For the text-containing cell, return its midpoint in [x, y] coordinate format. 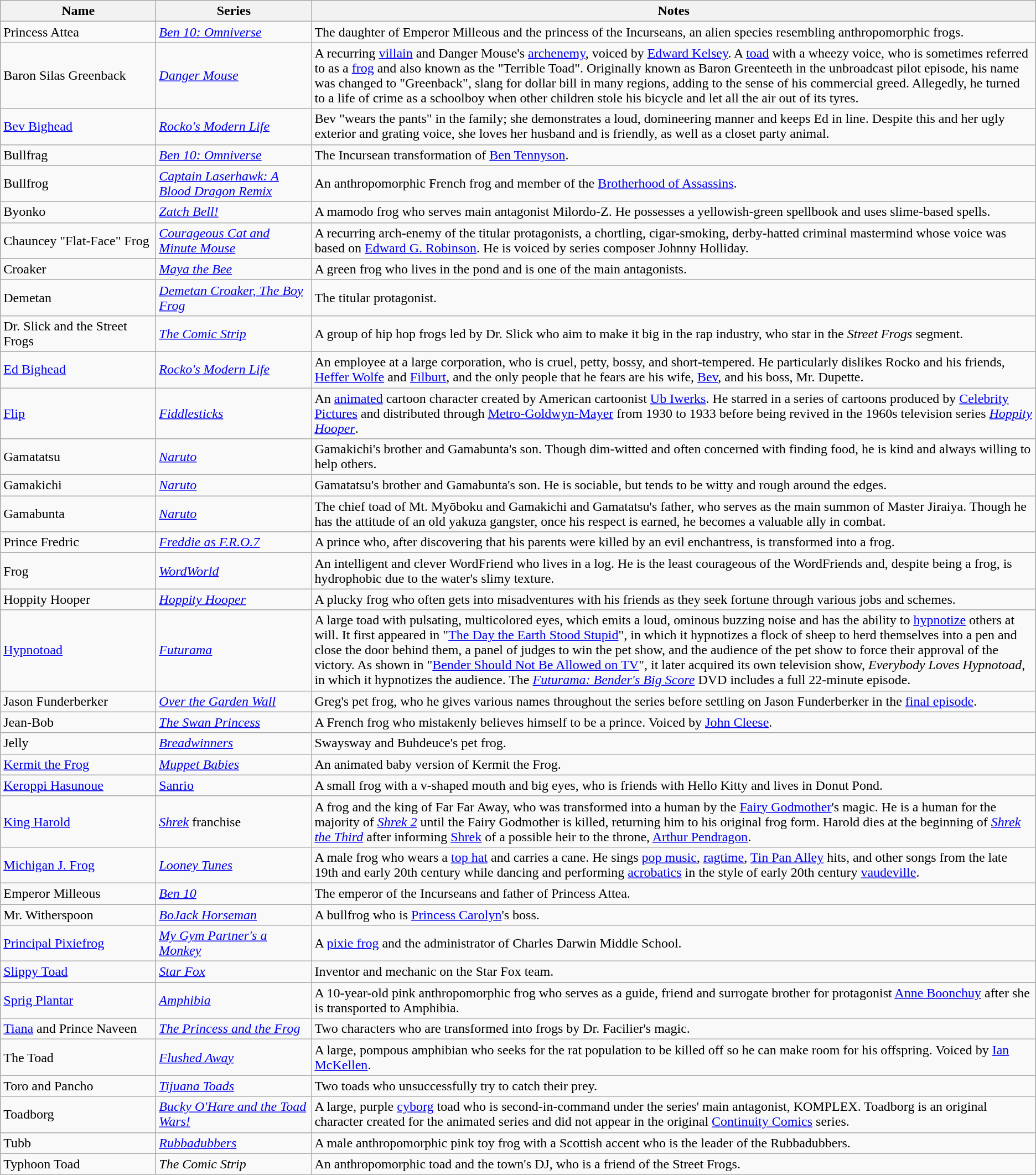
An animated baby version of Kermit the Frog. [674, 764]
A green frog who lives in the pond and is one of the main antagonists. [674, 269]
Fiddlesticks [234, 413]
Zatch Bell! [234, 212]
Jean-Bob [79, 722]
Tiana and Prince Naveen [79, 1029]
The emperor of the Incurseans and father of Princess Attea. [674, 893]
Danger Mouse [234, 75]
Princess Attea [79, 32]
A large, pompous amphibian who seeks for the rat population to be killed off so he can make room for his offspring. Voiced by Ian McKellen. [674, 1057]
An anthropomorphic toad and the town's DJ, who is a friend of the Street Frogs. [674, 1164]
Ben 10 [234, 893]
Inventor and mechanic on the Star Fox team. [674, 972]
Maya the Bee [234, 269]
The Toad [79, 1057]
A French frog who mistakenly believes himself to be a prince. Voiced by John Cleese. [674, 722]
Dr. Slick and the Street Frogs [79, 333]
Amphibia [234, 1001]
Looney Tunes [234, 865]
Rubbadubbers [234, 1143]
King Harold [79, 821]
Gamatatsu [79, 457]
A male anthropomorphic pink toy frog with a Scottish accent who is the leader of the Rubbadubbers. [674, 1143]
Michigan J. Frog [79, 865]
The Princess and the Frog [234, 1029]
Bullfrag [79, 155]
Principal Pixiefrog [79, 943]
Captain Laserhawk: A Blood Dragon Remix [234, 184]
Slippy Toad [79, 972]
Baron Silas Greenback [79, 75]
Jelly [79, 743]
Bucky O'Hare and the Toad Wars! [234, 1115]
Ed Bighead [79, 370]
Greg's pet frog, who he gives various names throughout the series before settling on Jason Funderberker in the final episode. [674, 701]
An anthropomorphic French frog and member of the Brotherhood of Assassins. [674, 184]
Sprig Plantar [79, 1001]
Two characters who are transformed into frogs by Dr. Facilier's magic. [674, 1029]
Two toads who unsuccessfully try to catch their prey. [674, 1086]
Croaker [79, 269]
A small frog with a v-shaped mouth and big eyes, who is friends with Hello Kitty and lives in Donut Pond. [674, 785]
Over the Garden Wall [234, 701]
Shrek franchise [234, 821]
My Gym Partner's a Monkey [234, 943]
A prince who, after discovering that his parents were killed by an evil enchantress, is transformed into a frog. [674, 542]
Muppet Babies [234, 764]
Emperor Milleous [79, 893]
Toadborg [79, 1115]
Courageous Cat and Minute Mouse [234, 240]
Freddie as F.R.O.7 [234, 542]
A mamodo frog who serves main antagonist Milordo-Z. He possesses a yellowish-green spellbook and uses slime-based spells. [674, 212]
Breadwinners [234, 743]
Gamabunta [79, 514]
Gamakichi [79, 485]
Swaysway and Buhdeuce's pet frog. [674, 743]
Gamakichi's brother and Gamabunta's son. Though dim-witted and often concerned with finding food, he is kind and always willing to help others. [674, 457]
Demetan [79, 298]
Series [234, 11]
Tubb [79, 1143]
The daughter of Emperor Milleous and the princess of the Incurseans, an alien species resembling anthropomorphic frogs. [674, 32]
Chauncey "Flat-Face" Frog [79, 240]
Kermit the Frog [79, 764]
BoJack Horseman [234, 915]
Gamatatsu's brother and Gamabunta's son. He is sociable, but tends to be witty and rough around the edges. [674, 485]
Demetan Croaker, The Boy Frog [234, 298]
Flushed Away [234, 1057]
Byonko [79, 212]
Notes [674, 11]
The Incursean transformation of Ben Tennyson. [674, 155]
Frog [79, 571]
Prince Fredric [79, 542]
Jason Funderberker [79, 701]
A bullfrog who is Princess Carolyn's boss. [674, 915]
Keroppi Hasunoue [79, 785]
Flip [79, 413]
Mr. Witherspoon [79, 915]
A plucky frog who often gets into misadventures with his friends as they seek fortune through various jobs and schemes. [674, 599]
Hypnotoad [79, 650]
The Swan Princess [234, 722]
Bullfrog [79, 184]
Bev Bighead [79, 126]
Typhoon Toad [79, 1164]
A pixie frog and the administrator of Charles Darwin Middle School. [674, 943]
A group of hip hop frogs led by Dr. Slick who aim to make it big in the rap industry, who star in the Street Frogs segment. [674, 333]
Tijuana Toads [234, 1086]
Sanrio [234, 785]
Futurama [234, 650]
Name [79, 11]
Toro and Pancho [79, 1086]
WordWorld [234, 571]
The titular protagonist. [674, 298]
Star Fox [234, 972]
